Search for the cell housing the specified text and yield its [X, Y] center coordinate. 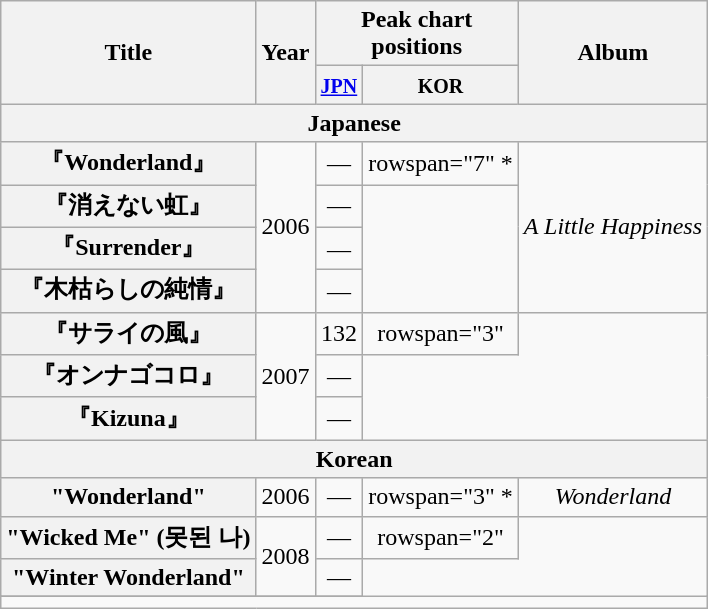
rowspan="3" * [441, 497]
Wonderland [612, 497]
2007 [286, 376]
"Wonderland" [128, 497]
rowspan="2" [441, 538]
A Little Happiness [612, 227]
KOR [441, 85]
『Wonderland』 [128, 164]
rowspan="3" [441, 334]
2008 [286, 556]
JPN [339, 85]
Korean [354, 459]
Title [128, 52]
rowspan="7" * [441, 164]
Peak chart positions [416, 34]
『サライの風』 [128, 334]
Album [612, 52]
Year [286, 52]
"Winter Wonderland" [128, 578]
"Wicked Me" (못된 나) [128, 538]
『消えない虹』 [128, 206]
Japanese [354, 123]
132 [339, 334]
『木枯らしの純情』 [128, 292]
『オンナゴコロ』 [128, 376]
『Kizuna』 [128, 418]
『Surrender』 [128, 248]
